From the cell containing the given text, extract its center point as (x, y) coordinate. 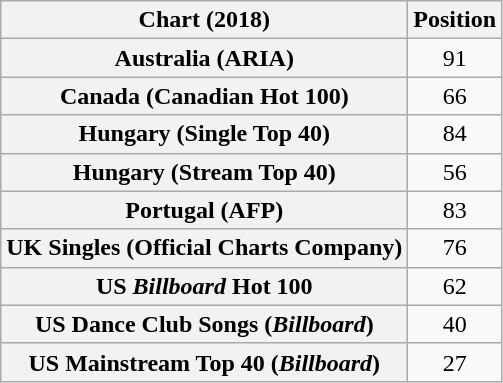
UK Singles (Official Charts Company) (204, 248)
27 (455, 362)
Canada (Canadian Hot 100) (204, 96)
56 (455, 172)
62 (455, 286)
40 (455, 324)
US Billboard Hot 100 (204, 286)
91 (455, 58)
Australia (ARIA) (204, 58)
84 (455, 134)
Portugal (AFP) (204, 210)
US Mainstream Top 40 (Billboard) (204, 362)
Chart (2018) (204, 20)
US Dance Club Songs (Billboard) (204, 324)
66 (455, 96)
83 (455, 210)
Hungary (Stream Top 40) (204, 172)
Position (455, 20)
76 (455, 248)
Hungary (Single Top 40) (204, 134)
